Search for the cell housing the specified text and yield its (X, Y) center coordinate. 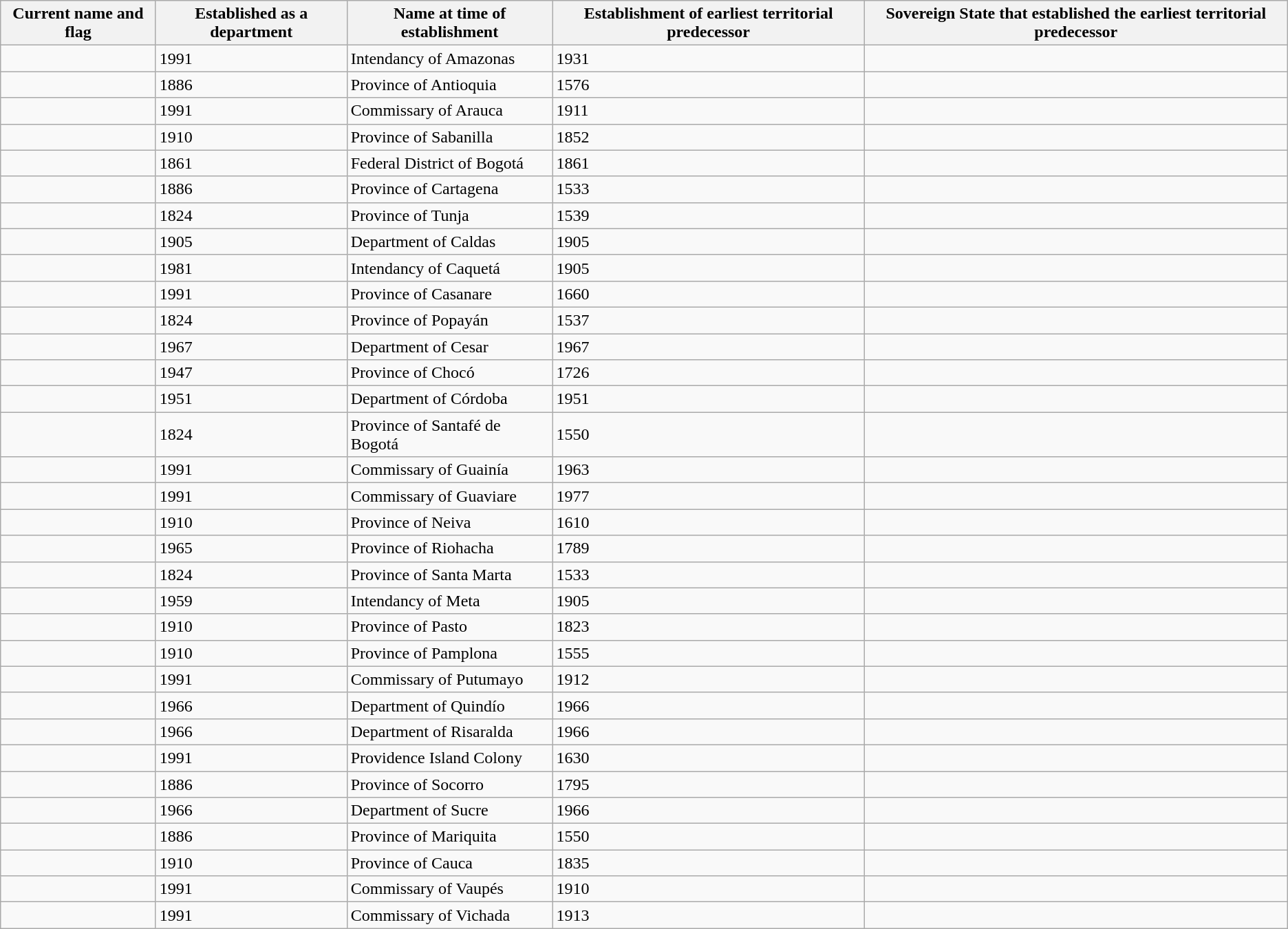
1610 (709, 522)
Province of Mariquita (450, 837)
Commissary of Vaupés (450, 889)
Province of Cartagena (450, 189)
1947 (251, 373)
1912 (709, 679)
Province of Popayán (450, 320)
Intendancy of Amazonas (450, 58)
Department of Risaralda (450, 732)
Commissary of Vichada (450, 915)
Province of Pasto (450, 627)
1789 (709, 548)
1795 (709, 784)
1965 (251, 548)
Commissary of Guainía (450, 470)
Current name and flag (78, 23)
1555 (709, 653)
1537 (709, 320)
1959 (251, 601)
Province of Chocó (450, 373)
Name at time of establishment (450, 23)
Department of Cesar (450, 346)
1911 (709, 111)
Department of Córdoba (450, 399)
1726 (709, 373)
Sovereign State that established the earliest territorial predecessor (1076, 23)
Province of Sabanilla (450, 137)
Province of Tunja (450, 215)
Province of Cauca (450, 863)
1963 (709, 470)
1977 (709, 496)
1539 (709, 215)
1835 (709, 863)
Province of Socorro (450, 784)
Province of Pamplona (450, 653)
Department of Sucre (450, 811)
Province of Antioquia (450, 85)
Province of Neiva (450, 522)
1823 (709, 627)
Federal District of Bogotá (450, 163)
1660 (709, 294)
Department of Quindío (450, 705)
Department of Caldas (450, 242)
1931 (709, 58)
Province of Riohacha (450, 548)
Established as a department (251, 23)
Intendancy of Meta (450, 601)
Commissary of Guaviare (450, 496)
Providence Island Colony (450, 758)
1852 (709, 137)
1913 (709, 915)
Establishment of earliest territorial predecessor (709, 23)
1981 (251, 268)
Province of Santa Marta (450, 575)
Province of Casanare (450, 294)
1576 (709, 85)
Commissary of Putumayo (450, 679)
Intendancy of Caquetá (450, 268)
Province of Santafé de Bogotá (450, 435)
Commissary of Arauca (450, 111)
1630 (709, 758)
